Scan for the cell matching the given text and deliver its [x, y] coordinate at center. 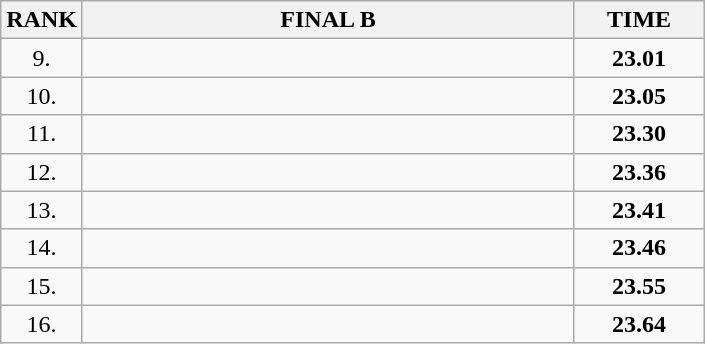
23.55 [640, 286]
23.41 [640, 210]
23.30 [640, 134]
12. [42, 172]
16. [42, 324]
RANK [42, 20]
23.05 [640, 96]
9. [42, 58]
14. [42, 248]
23.46 [640, 248]
TIME [640, 20]
23.01 [640, 58]
23.36 [640, 172]
11. [42, 134]
13. [42, 210]
FINAL B [328, 20]
10. [42, 96]
15. [42, 286]
23.64 [640, 324]
